Capture the cell that displays the provided text and extract its (X, Y) central coordinate. 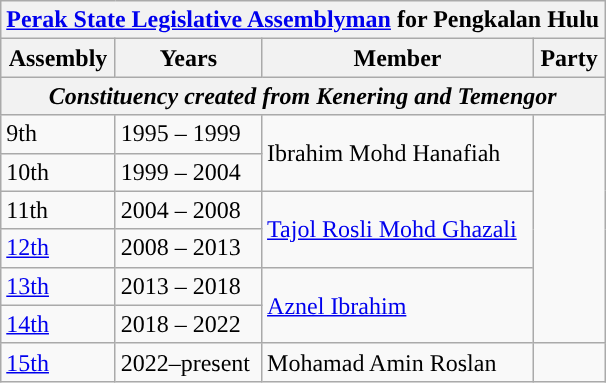
11th (58, 210)
12th (58, 248)
2018 – 2022 (188, 324)
1995 – 1999 (188, 134)
15th (58, 362)
Years (188, 58)
10th (58, 172)
2022–present (188, 362)
13th (58, 286)
Party (568, 58)
Perak State Legislative Assemblyman for Pengkalan Hulu (303, 20)
2004 – 2008 (188, 210)
Member (398, 58)
1999 – 2004 (188, 172)
Tajol Rosli Mohd Ghazali (398, 229)
Ibrahim Mohd Hanafiah (398, 153)
2008 – 2013 (188, 248)
9th (58, 134)
2013 – 2018 (188, 286)
Constituency created from Kenering and Temengor (303, 96)
Aznel Ibrahim (398, 305)
14th (58, 324)
Assembly (58, 58)
Mohamad Amin Roslan (398, 362)
